Find where the given text appears and provide that cell's center as (X, Y) coordinate. 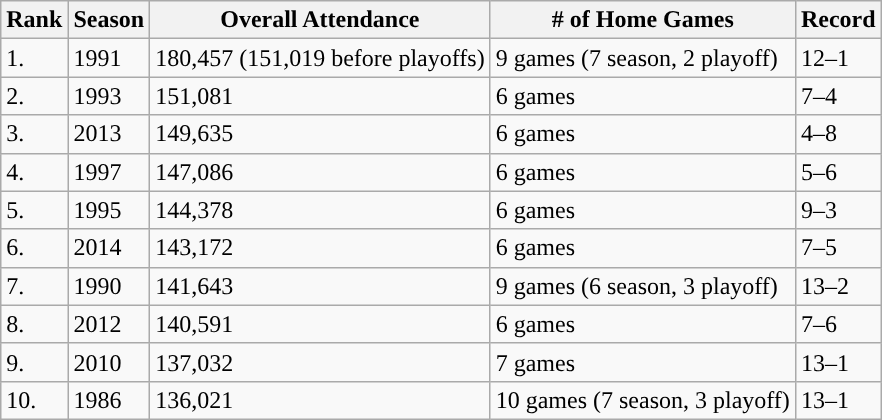
151,081 (320, 96)
7 games (642, 362)
# of Home Games (642, 20)
1986 (109, 400)
6. (34, 248)
136,021 (320, 400)
7–4 (838, 96)
2012 (109, 324)
5. (34, 210)
3. (34, 134)
Overall Attendance (320, 20)
10. (34, 400)
1991 (109, 58)
8. (34, 324)
180,457 (151,019 before playoffs) (320, 58)
9. (34, 362)
13–2 (838, 286)
1. (34, 58)
7–6 (838, 324)
9 games (6 season, 3 playoff) (642, 286)
144,378 (320, 210)
12–1 (838, 58)
2013 (109, 134)
1995 (109, 210)
5–6 (838, 172)
137,032 (320, 362)
143,172 (320, 248)
1993 (109, 96)
1997 (109, 172)
Record (838, 20)
9 games (7 season, 2 playoff) (642, 58)
Season (109, 20)
2010 (109, 362)
2014 (109, 248)
7. (34, 286)
1990 (109, 286)
4. (34, 172)
10 games (7 season, 3 playoff) (642, 400)
9–3 (838, 210)
140,591 (320, 324)
7–5 (838, 248)
2. (34, 96)
Rank (34, 20)
147,086 (320, 172)
4–8 (838, 134)
141,643 (320, 286)
149,635 (320, 134)
